Pinpoint the cell where the given text exists, returning its (x, y) midpoint coordinate. 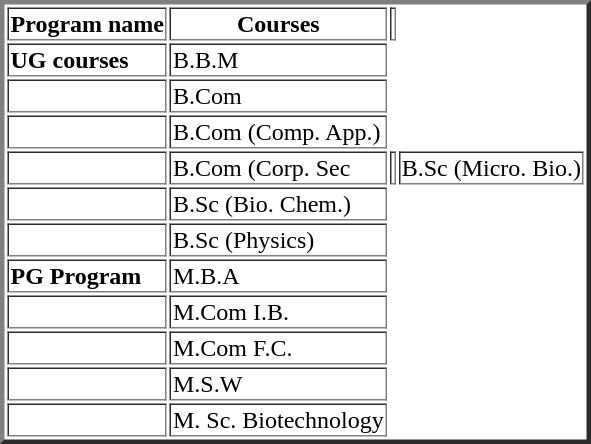
B.Sc (Physics) (278, 240)
M.Com F.C. (278, 348)
M. Sc. Biotechnology (278, 420)
B.Com (Comp. App.) (278, 132)
B.Sc (Bio. Chem.) (278, 204)
Program name (88, 24)
PG Program (88, 276)
Courses (278, 24)
B.Com (278, 96)
B.Sc (Micro. Bio.) (492, 168)
B.Com (Corp. Sec (278, 168)
B.B.M (278, 60)
M.Com I.B. (278, 312)
M.S.W (278, 384)
UG courses (88, 60)
M.B.A (278, 276)
